Provide the [X, Y] coordinate of the cell's center where the given text is located.  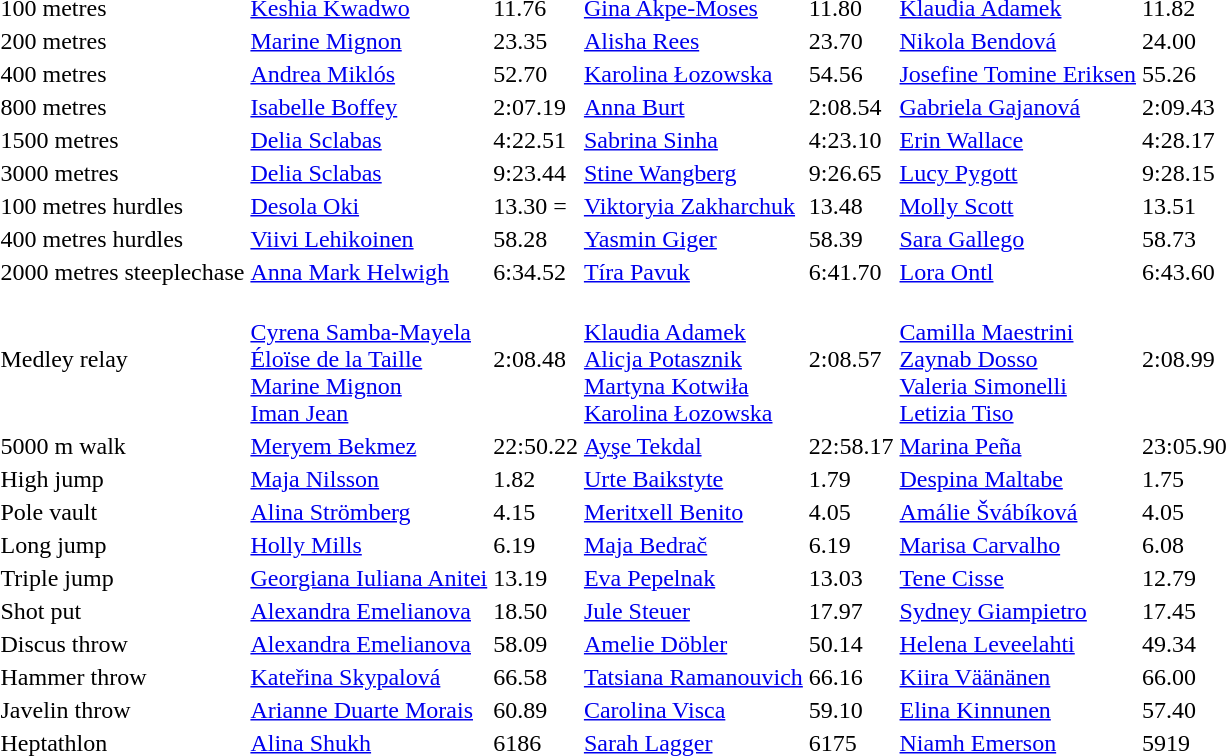
Marina Peña [1018, 446]
Sydney Giampietro [1018, 611]
Amálie Švábíková [1018, 512]
9:26.65 [851, 173]
Cyrena Samba-MayelaÉloïse de la TailleMarine MignonIman Jean [369, 359]
22:50.22 [536, 446]
54.56 [851, 74]
Maja Nilsson [369, 479]
Josefine Tomine Eriksen [1018, 74]
66.16 [851, 677]
Alina Strömberg [369, 512]
Anna Mark Helwigh [369, 272]
13.19 [536, 578]
4:22.51 [536, 140]
4.15 [536, 512]
Arianne Duarte Morais [369, 710]
60.89 [536, 710]
Gabriela Gajanová [1018, 107]
2:08.54 [851, 107]
Viktoryia Zakharchuk [693, 206]
Jule Steuer [693, 611]
4.05 [851, 512]
Urte Baikstyte [693, 479]
Anna Burt [693, 107]
Andrea Miklós [369, 74]
17.97 [851, 611]
Karolina Łozowska [693, 74]
Alisha Rees [693, 41]
2:08.48 [536, 359]
2:08.57 [851, 359]
9:23.44 [536, 173]
13.30 = [536, 206]
18.50 [536, 611]
6:41.70 [851, 272]
Kiira Väänänen [1018, 677]
Yasmin Giger [693, 239]
66.58 [536, 677]
Maja Bedrač [693, 545]
50.14 [851, 644]
Desola Oki [369, 206]
Viivi Lehikoinen [369, 239]
Erin Wallace [1018, 140]
23.70 [851, 41]
Ayşe Tekdal [693, 446]
Tíra Pavuk [693, 272]
Meritxell Benito [693, 512]
Tatsiana Ramanouvich [693, 677]
59.10 [851, 710]
6:34.52 [536, 272]
Camilla MaestriniZaynab DossoValeria SimonelliLetizia Tiso [1018, 359]
Tene Cisse [1018, 578]
13.48 [851, 206]
Meryem Bekmez [369, 446]
23.35 [536, 41]
58.09 [536, 644]
Eva Pepelnak [693, 578]
1.79 [851, 479]
58.39 [851, 239]
2:07.19 [536, 107]
Helena Leveelahti [1018, 644]
Lucy Pygott [1018, 173]
Sara Gallego [1018, 239]
52.70 [536, 74]
Kateřina Skypalová [369, 677]
Klaudia AdamekAlicja PotasznikMartyna KotwiłaKarolina Łozowska [693, 359]
Marisa Carvalho [1018, 545]
Lora Ontl [1018, 272]
58.28 [536, 239]
Stine Wangberg [693, 173]
Molly Scott [1018, 206]
Despina Maltabe [1018, 479]
Isabelle Boffey [369, 107]
Carolina Visca [693, 710]
1.82 [536, 479]
Nikola Bendová [1018, 41]
22:58.17 [851, 446]
Georgiana Iuliana Anitei [369, 578]
Marine Mignon [369, 41]
Sabrina Sinha [693, 140]
4:23.10 [851, 140]
Holly Mills [369, 545]
Amelie Döbler [693, 644]
13.03 [851, 578]
Elina Kinnunen [1018, 710]
